Scan for the cell matching the given text and deliver its [X, Y] coordinate at center. 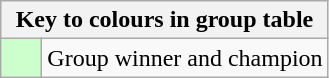
Group winner and champion [185, 58]
Key to colours in group table [164, 20]
